Capture the cell that displays the provided text and extract its [X, Y] central coordinate. 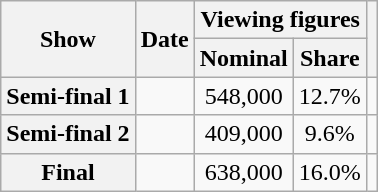
Date [164, 39]
Nominal [244, 58]
9.6% [330, 134]
12.7% [330, 96]
Semi-final 2 [68, 134]
Share [330, 58]
Semi-final 1 [68, 96]
638,000 [244, 172]
409,000 [244, 134]
16.0% [330, 172]
548,000 [244, 96]
Final [68, 172]
Show [68, 39]
Viewing figures [280, 20]
